Pinpoint the cell where the given text exists, returning its [X, Y] midpoint coordinate. 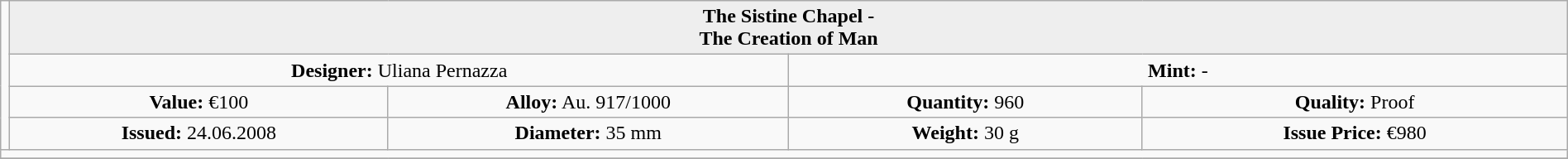
Quantity: 960 [966, 102]
Value: €100 [198, 102]
Diameter: 35 mm [589, 133]
Designer: Uliana Pernazza [399, 70]
Weight: 30 g [966, 133]
Issue Price: €980 [1355, 133]
Alloy: Au. 917/1000 [589, 102]
Mint: - [1178, 70]
Issued: 24.06.2008 [198, 133]
The Sistine Chapel -The Creation of Man [789, 28]
Quality: Proof [1355, 102]
